Provide the (X, Y) coordinate of the cell's center where the given text is located.  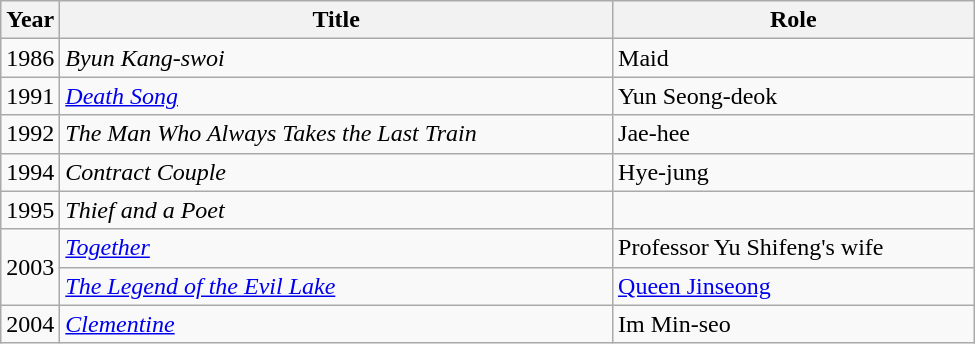
Together (336, 248)
1992 (30, 134)
Yun Seong-deok (794, 96)
1991 (30, 96)
Professor Yu Shifeng's wife (794, 248)
Year (30, 20)
1994 (30, 172)
Death Song (336, 96)
The Legend of the Evil Lake (336, 286)
Contract Couple (336, 172)
Queen Jinseong (794, 286)
Title (336, 20)
Im Min-seo (794, 324)
Clementine (336, 324)
Jae-hee (794, 134)
Byun Kang-swoi (336, 58)
1986 (30, 58)
Thief and a Poet (336, 210)
1995 (30, 210)
The Man Who Always Takes the Last Train (336, 134)
Role (794, 20)
2004 (30, 324)
2003 (30, 267)
Hye-jung (794, 172)
Maid (794, 58)
